Return [x, y] of the center of cell containing provided text 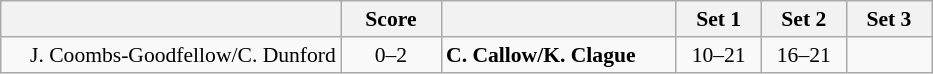
C. Callow/K. Clague [558, 55]
Set 3 [888, 19]
Set 1 [718, 19]
16–21 [804, 55]
0–2 [391, 55]
Set 2 [804, 19]
J. Coombs-Goodfellow/C. Dunford [171, 55]
Score [391, 19]
10–21 [718, 55]
